Extract the [x, y] coordinate from the center of the cell holding the provided text.  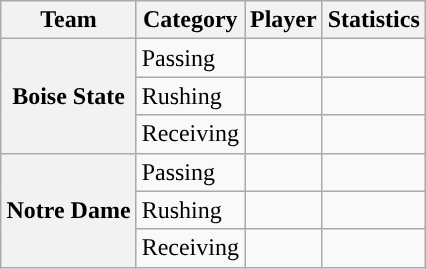
Boise State [68, 96]
Statistics [374, 20]
Notre Dame [68, 210]
Player [283, 20]
Category [190, 20]
Team [68, 20]
